Determine the (X, Y) coordinate at the center of the cell enclosing the given text.  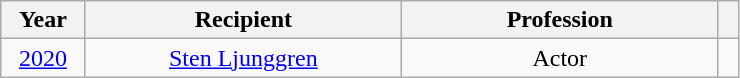
Sten Ljunggren (243, 58)
Profession (560, 20)
Actor (560, 58)
Year (43, 20)
Recipient (243, 20)
2020 (43, 58)
